Scan for the cell matching the given text and deliver its [x, y] coordinate at center. 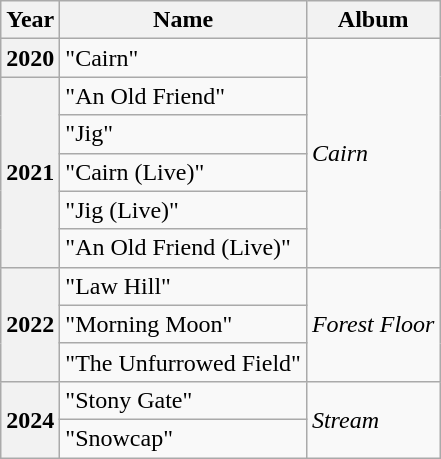
Forest Floor [373, 324]
"Cairn (Live)" [184, 172]
Name [184, 20]
"Jig" [184, 134]
"Jig (Live)" [184, 210]
"An Old Friend (Live)" [184, 248]
Cairn [373, 153]
2024 [30, 419]
2022 [30, 324]
"The Unfurrowed Field" [184, 362]
2021 [30, 172]
"Law Hill" [184, 286]
Year [30, 20]
"Morning Moon" [184, 324]
Stream [373, 419]
"Stony Gate" [184, 400]
Album [373, 20]
"Cairn" [184, 58]
"An Old Friend" [184, 96]
2020 [30, 58]
"Snowcap" [184, 438]
